Search for the cell housing the specified text and yield its (X, Y) center coordinate. 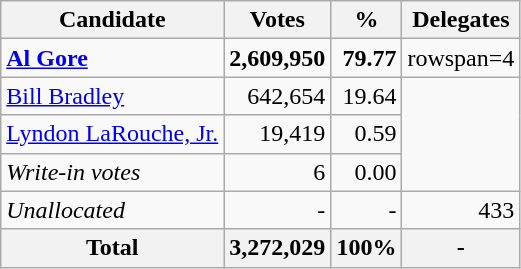
Delegates (461, 20)
rowspan=4 (461, 58)
Unallocated (112, 210)
100% (366, 248)
642,654 (278, 96)
Write-in votes (112, 172)
19.64 (366, 96)
Lyndon LaRouche, Jr. (112, 134)
6 (278, 172)
433 (461, 210)
% (366, 20)
Al Gore (112, 58)
0.59 (366, 134)
0.00 (366, 172)
3,272,029 (278, 248)
79.77 (366, 58)
19,419 (278, 134)
Total (112, 248)
Candidate (112, 20)
Votes (278, 20)
2,609,950 (278, 58)
Bill Bradley (112, 96)
